Return the [x, y] coordinate for the center point of the cell that contains the specified text.  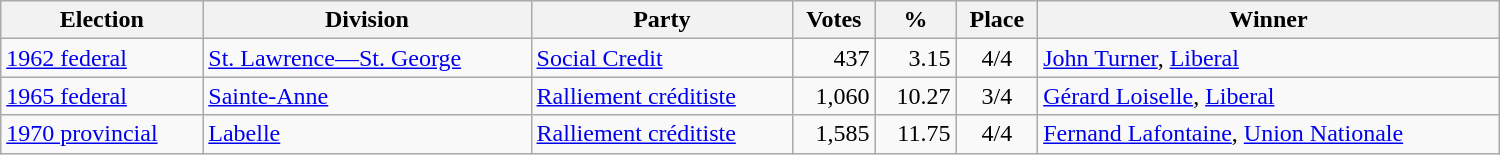
1970 provincial [102, 134]
437 [834, 58]
1965 federal [102, 96]
Party [662, 20]
Winner [1269, 20]
Place [997, 20]
Fernand Lafontaine, Union Nationale [1269, 134]
3/4 [997, 96]
Social Credit [662, 58]
1962 federal [102, 58]
% [916, 20]
John Turner, Liberal [1269, 58]
11.75 [916, 134]
Election [102, 20]
Votes [834, 20]
Labelle [367, 134]
1,585 [834, 134]
10.27 [916, 96]
St. Lawrence—St. George [367, 58]
Division [367, 20]
Gérard Loiselle, Liberal [1269, 96]
Sainte-Anne [367, 96]
1,060 [834, 96]
3.15 [916, 58]
